Extract the (X, Y) coordinate from the center of the cell holding the provided text.  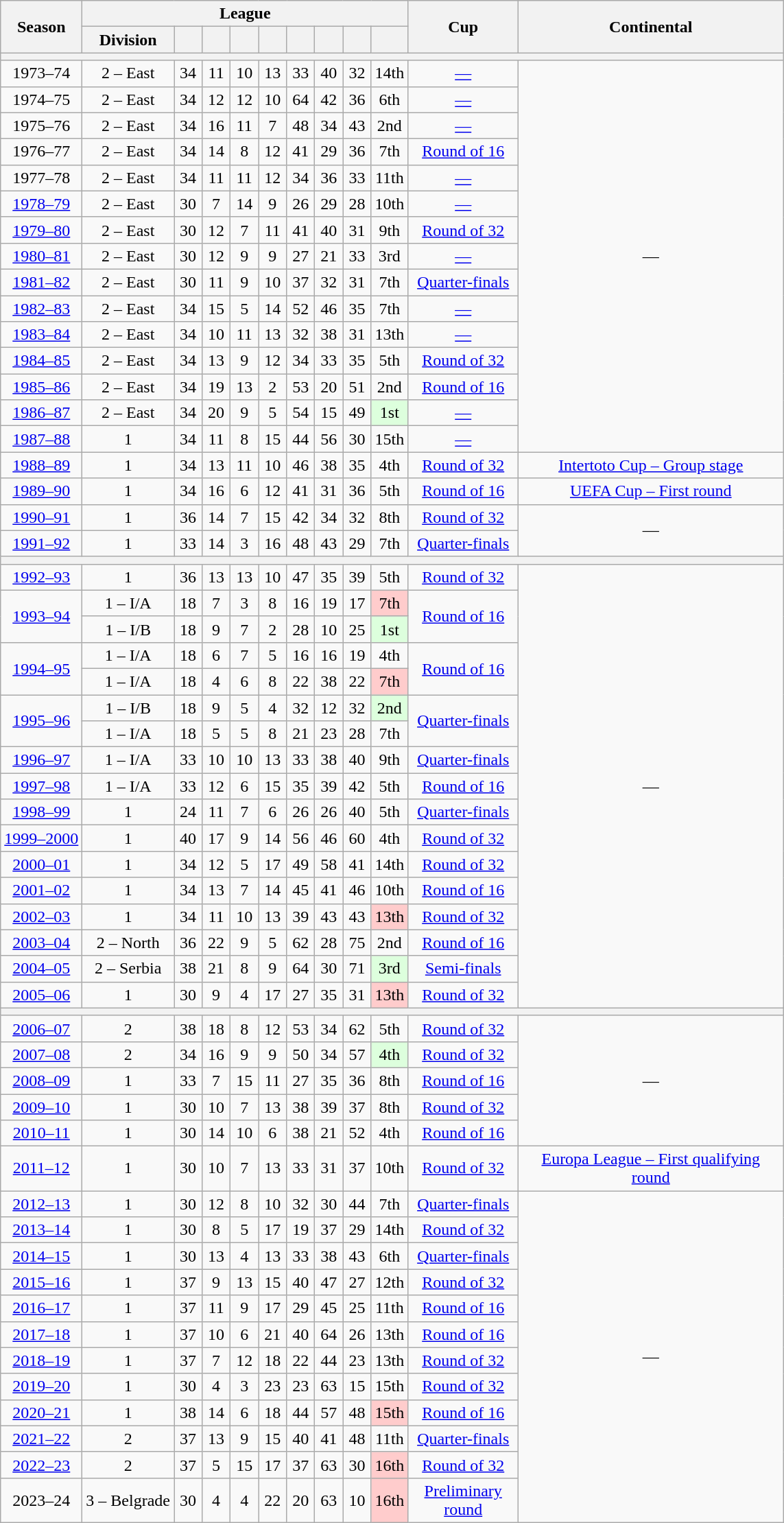
2021–22 (41, 1439)
1983–84 (41, 335)
Europa League – First qualifying round (651, 1169)
2020–21 (41, 1413)
2008–09 (41, 1081)
2000–01 (41, 864)
Cup (464, 27)
2019–20 (41, 1386)
2009–10 (41, 1107)
2012–13 (41, 1204)
2016–17 (41, 1308)
2023–24 (41, 1500)
1975–76 (41, 126)
2 – North (128, 943)
Continental (651, 27)
2005–06 (41, 995)
2022–23 (41, 1465)
1984–85 (41, 361)
Season (41, 27)
1977–78 (41, 178)
1995–96 (41, 720)
1992–93 (41, 577)
1990–91 (41, 517)
1997–98 (41, 786)
51 (357, 387)
1999–2000 (41, 838)
2010–11 (41, 1133)
54 (300, 413)
1980–81 (41, 256)
50 (300, 1054)
2018–19 (41, 1360)
Division (128, 40)
1996–97 (41, 760)
1982–83 (41, 308)
UEFA Cup – First round (651, 491)
2013–14 (41, 1230)
Semi-finals (464, 969)
1985–86 (41, 387)
1988–89 (41, 465)
2011–12 (41, 1169)
2003–04 (41, 943)
3 – Belgrade (128, 1500)
1991–92 (41, 543)
1987–88 (41, 439)
1974–75 (41, 99)
1979–80 (41, 230)
2002–03 (41, 917)
1978–79 (41, 204)
1986–87 (41, 413)
24 (188, 812)
1981–82 (41, 282)
2015–16 (41, 1282)
League (246, 14)
60 (357, 838)
2 – Serbia (128, 969)
1994–95 (41, 668)
2004–05 (41, 969)
75 (357, 943)
2006–07 (41, 1028)
1993–94 (41, 616)
1989–90 (41, 491)
Preliminary round (464, 1500)
2017–18 (41, 1334)
71 (357, 969)
2001–02 (41, 890)
1998–99 (41, 812)
1973–74 (41, 73)
12th (390, 1282)
1976–77 (41, 152)
2014–15 (41, 1256)
58 (329, 864)
2007–08 (41, 1054)
Intertoto Cup – Group stage (651, 465)
